Return the (X, Y) coordinate for the center point of the cell that contains the specified text.  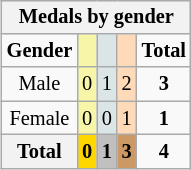
2 (127, 84)
Male (40, 84)
Female (40, 118)
4 (164, 152)
Gender (40, 51)
Medals by gender (96, 17)
